Determine the [X, Y] coordinate at the center of the cell enclosing the given text.  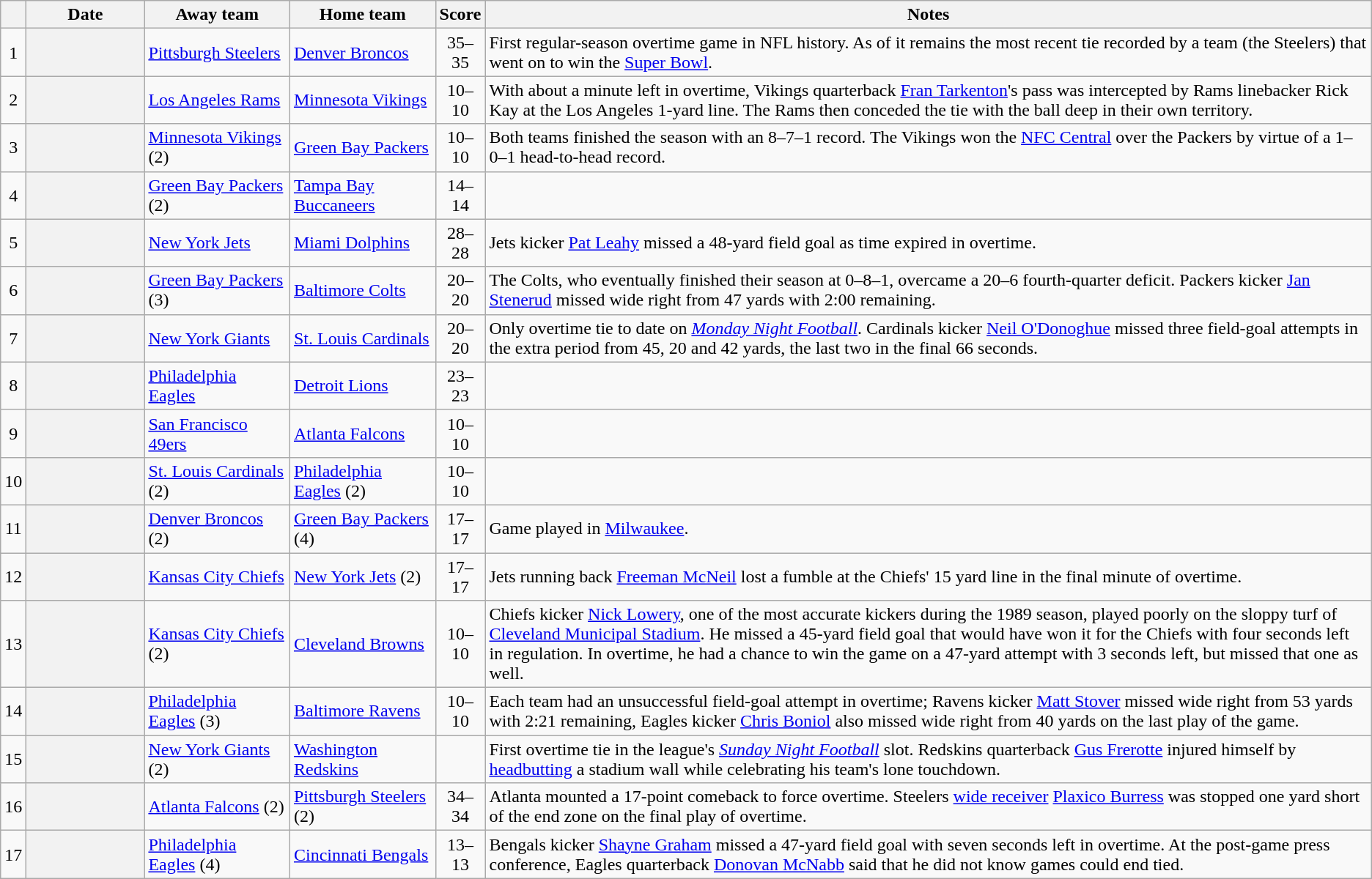
34–34 [460, 807]
Philadelphia Eagles (2) [362, 481]
16 [13, 807]
Green Bay Packers (3) [217, 290]
11 [13, 529]
Pittsburgh Steelers [217, 53]
Game played in Milwaukee. [928, 529]
1 [13, 53]
Pittsburgh Steelers (2) [362, 807]
35–35 [460, 53]
Philadelphia Eagles [217, 385]
Atlanta Falcons [362, 434]
Green Bay Packers [362, 148]
28–28 [460, 243]
Both teams finished the season with an 8–7–1 record. The Vikings won the NFC Central over the Packers by virtue of a 1–0–1 head-to-head record. [928, 148]
Kansas City Chiefs [217, 576]
St. Louis Cardinals [362, 338]
2 [13, 100]
Los Angeles Rams [217, 100]
Jets kicker Pat Leahy missed a 48-yard field goal as time expired in overtime. [928, 243]
5 [13, 243]
Score [460, 15]
Washington Redskins [362, 759]
Tampa Bay Buccaneers [362, 195]
17 [13, 854]
Date [85, 15]
Cleveland Browns [362, 645]
Jets running back Freeman McNeil lost a fumble at the Chiefs' 15 yard line in the final minute of overtime. [928, 576]
St. Louis Cardinals (2) [217, 481]
6 [13, 290]
Kansas City Chiefs (2) [217, 645]
13 [13, 645]
Green Bay Packers (4) [362, 529]
Baltimore Colts [362, 290]
23–23 [460, 385]
4 [13, 195]
Denver Broncos (2) [217, 529]
9 [13, 434]
14 [13, 712]
14–14 [460, 195]
New York Jets [217, 243]
San Francisco 49ers [217, 434]
10 [13, 481]
Philadelphia Eagles (4) [217, 854]
Minnesota Vikings (2) [217, 148]
15 [13, 759]
New York Giants [217, 338]
12 [13, 576]
13–13 [460, 854]
New York Giants (2) [217, 759]
New York Jets (2) [362, 576]
Home team [362, 15]
8 [13, 385]
Notes [928, 15]
Cincinnati Bengals [362, 854]
Denver Broncos [362, 53]
Detroit Lions [362, 385]
Philadelphia Eagles (3) [217, 712]
Away team [217, 15]
Green Bay Packers (2) [217, 195]
7 [13, 338]
Atlanta Falcons (2) [217, 807]
Miami Dolphins [362, 243]
3 [13, 148]
Baltimore Ravens [362, 712]
Minnesota Vikings [362, 100]
